From the cell containing the given text, extract its center point as [X, Y] coordinate. 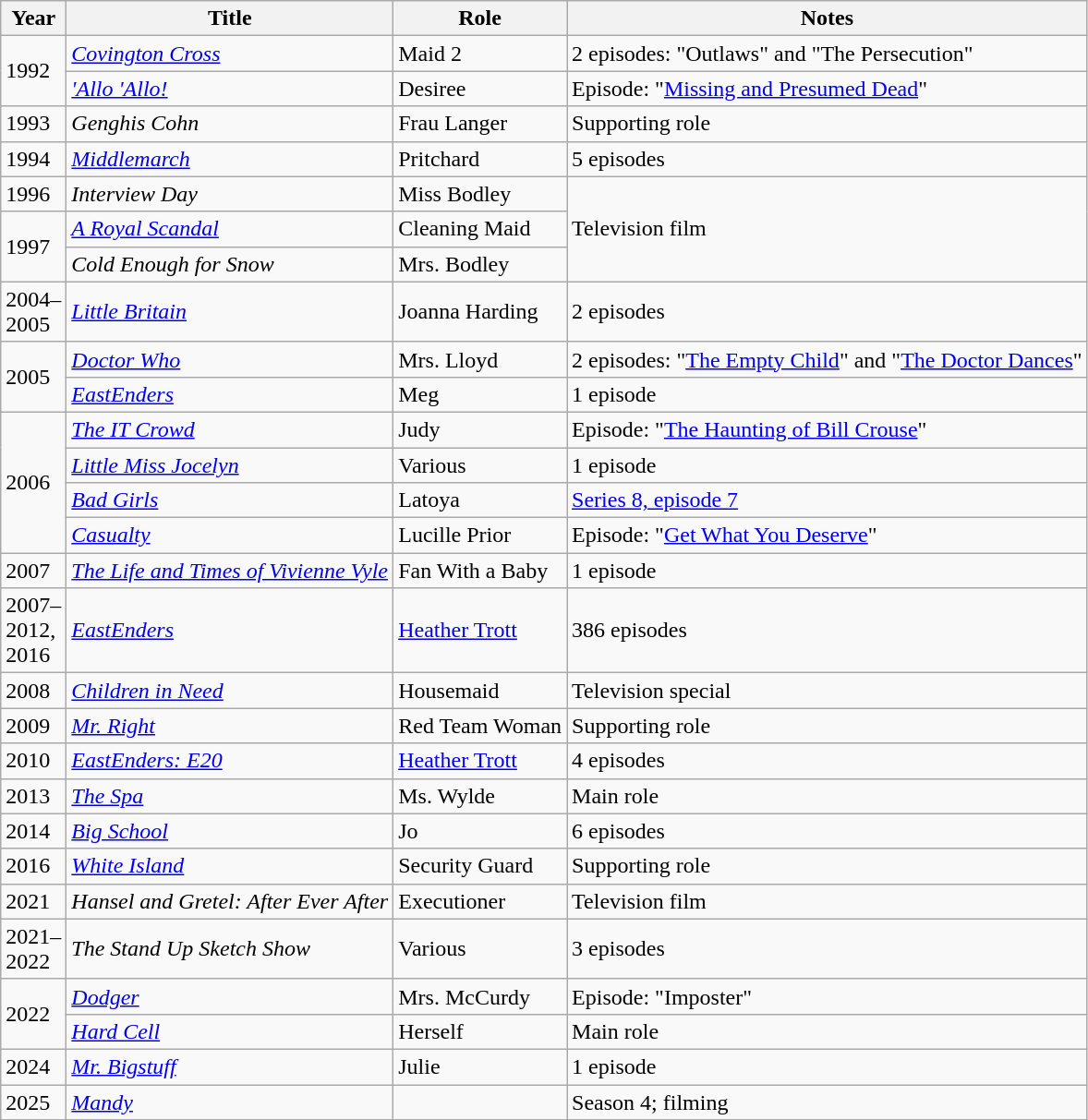
2007 [33, 571]
2008 [33, 691]
2004–2005 [33, 312]
5 episodes [828, 159]
Covington Cross [230, 54]
Children in Need [230, 691]
'Allo 'Allo! [230, 89]
2005 [33, 377]
Big School [230, 831]
2014 [33, 831]
1993 [33, 124]
Episode: "Imposter" [828, 996]
Interview Day [230, 194]
Dodger [230, 996]
Mrs. Lloyd [480, 359]
2009 [33, 726]
Meg [480, 394]
The Life and Times of Vivienne Vyle [230, 571]
The IT Crowd [230, 429]
2016 [33, 866]
Year [33, 18]
Red Team Woman [480, 726]
Pritchard [480, 159]
Episode: "Missing and Presumed Dead" [828, 89]
Hard Cell [230, 1031]
Executioner [480, 901]
1996 [33, 194]
Genghis Cohn [230, 124]
Mrs. McCurdy [480, 996]
The Stand Up Sketch Show [230, 949]
2 episodes [828, 312]
2 episodes: "Outlaws" and "The Persecution" [828, 54]
The Spa [230, 796]
Cleaning Maid [480, 229]
Mandy [230, 1102]
Title [230, 18]
Mrs. Bodley [480, 264]
2006 [33, 482]
Herself [480, 1031]
Mr. Bigstuff [230, 1066]
2021 [33, 901]
1992 [33, 71]
Doctor Who [230, 359]
Desiree [480, 89]
Episode: "Get What You Deserve" [828, 536]
Television special [828, 691]
2007–2012, 2016 [33, 631]
Fan With a Baby [480, 571]
Security Guard [480, 866]
Judy [480, 429]
Hansel and Gretel: After Ever After [230, 901]
Cold Enough for Snow [230, 264]
Miss Bodley [480, 194]
Casualty [230, 536]
Lucille Prior [480, 536]
White Island [230, 866]
Ms. Wylde [480, 796]
Latoya [480, 500]
386 episodes [828, 631]
Little Miss Jocelyn [230, 464]
Role [480, 18]
2024 [33, 1066]
2025 [33, 1102]
2013 [33, 796]
1994 [33, 159]
EastEnders: E20 [230, 761]
Housemaid [480, 691]
A Royal Scandal [230, 229]
4 episodes [828, 761]
Notes [828, 18]
2022 [33, 1014]
Little Britain [230, 312]
2 episodes: "The Empty Child" and "The Doctor Dances" [828, 359]
2021–2022 [33, 949]
Bad Girls [230, 500]
Maid 2 [480, 54]
3 episodes [828, 949]
Episode: "The Haunting of Bill Crouse" [828, 429]
6 episodes [828, 831]
1997 [33, 247]
Series 8, episode 7 [828, 500]
Mr. Right [230, 726]
Julie [480, 1066]
Jo [480, 831]
2010 [33, 761]
Frau Langer [480, 124]
Middlemarch [230, 159]
Joanna Harding [480, 312]
Season 4; filming [828, 1102]
